For the text-containing cell, return its midpoint in (X, Y) coordinate format. 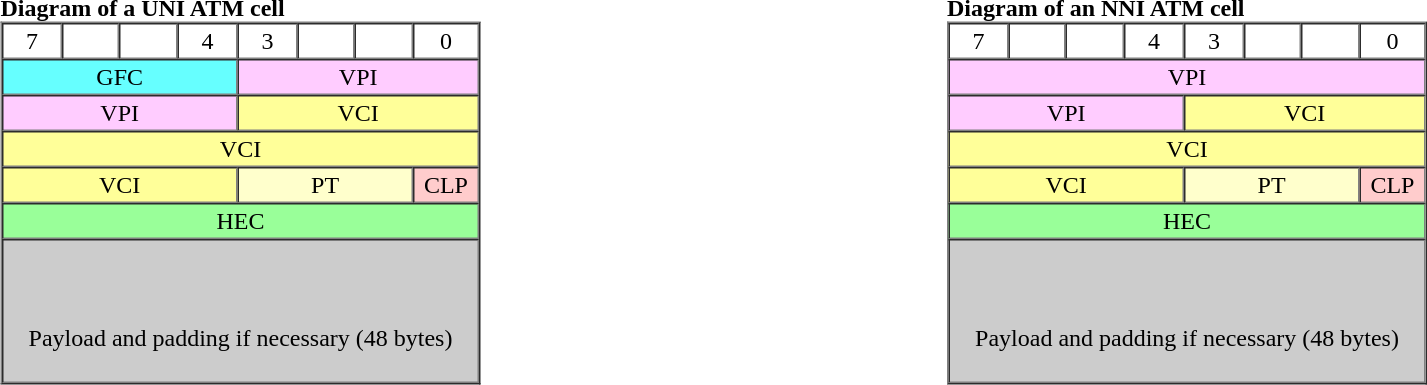
GFC (120, 77)
